Return the (X, Y) coordinate for the center point of the cell that contains the specified text.  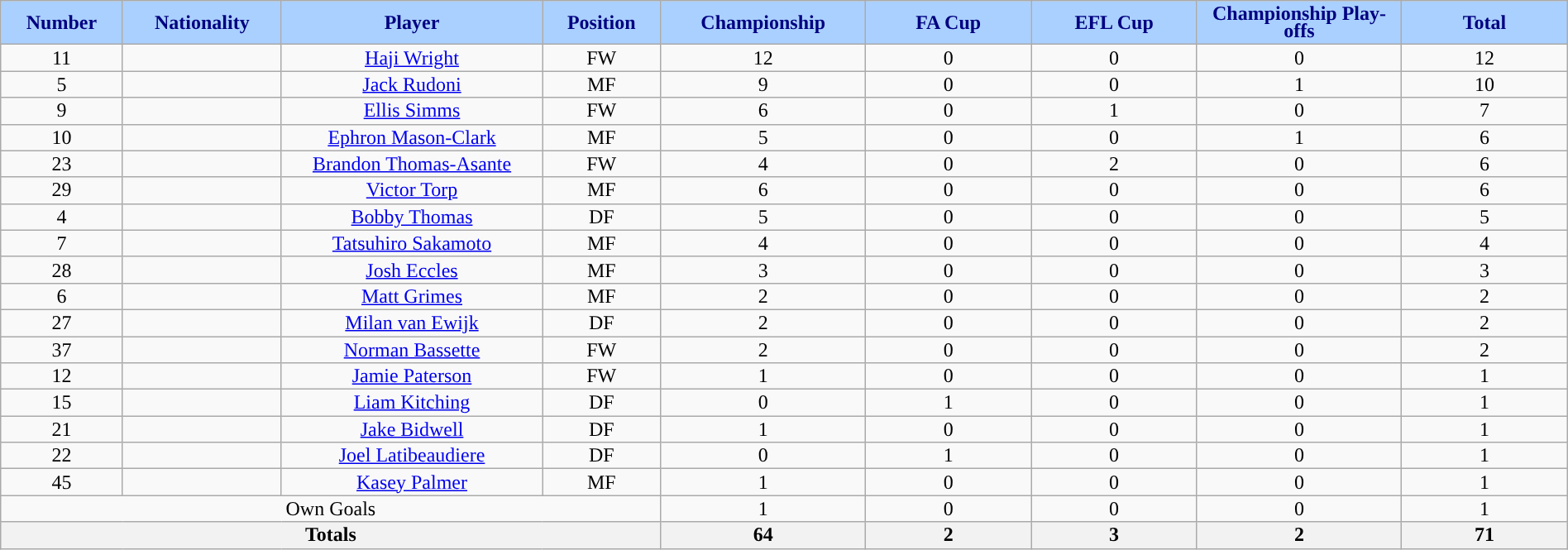
Joel Latibeaudiere (412, 456)
23 (61, 164)
Jamie Paterson (412, 376)
Haji Wright (412, 58)
Position (602, 23)
FA Cup (948, 23)
64 (762, 535)
29 (61, 190)
28 (61, 270)
Ephron Mason-Clark (412, 137)
EFL Cup (1114, 23)
Jake Bidwell (412, 429)
Jack Rudoni (412, 84)
Player (412, 23)
Josh Eccles (412, 270)
Milan van Ewijk (412, 323)
27 (61, 323)
Championship (762, 23)
Ellis Simms (412, 111)
22 (61, 456)
Liam Kitching (412, 403)
Own Goals (331, 509)
11 (61, 58)
Matt Grimes (412, 296)
21 (61, 429)
15 (61, 403)
Bobby Thomas (412, 217)
Total (1485, 23)
Nationality (202, 23)
37 (61, 349)
Victor Torp (412, 190)
Totals (331, 535)
Tatsuhiro Sakamoto (412, 243)
71 (1485, 535)
Norman Bassette (412, 349)
45 (61, 482)
Number (61, 23)
Kasey Palmer (412, 482)
Brandon Thomas-Asante (412, 164)
Championship Play-offs (1298, 23)
